Output the [X, Y] coordinate of the center of the cell containing the given text.  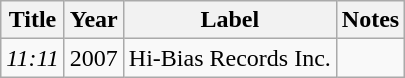
11:11 [32, 58]
Title [32, 20]
Label [230, 20]
2007 [94, 58]
Year [94, 20]
Hi-Bias Records Inc. [230, 58]
Notes [370, 20]
